Output the (X, Y) coordinate of the center of the cell containing the given text.  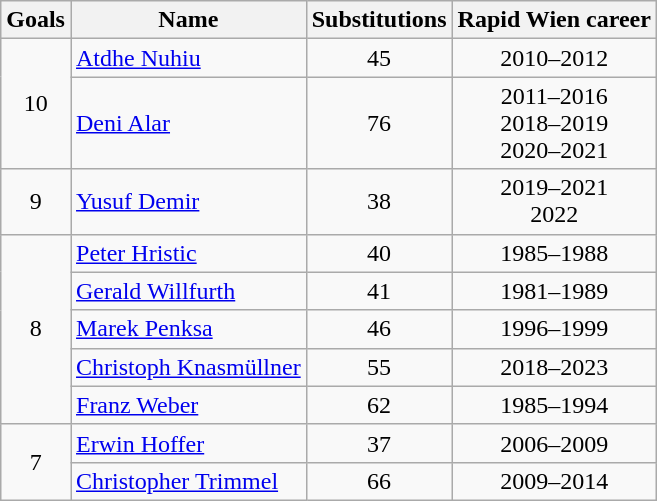
10 (36, 104)
Name (188, 20)
Franz Weber (188, 405)
Atdhe Nuhiu (188, 58)
2009–2014 (554, 481)
41 (379, 291)
7 (36, 462)
Christopher Trimmel (188, 481)
1996–1999 (554, 329)
Marek Penksa (188, 329)
Rapid Wien career (554, 20)
Substitutions (379, 20)
2006–2009 (554, 443)
8 (36, 329)
2019–20212022 (554, 202)
Deni Alar (188, 123)
1985–1988 (554, 253)
40 (379, 253)
Goals (36, 20)
38 (379, 202)
2010–2012 (554, 58)
2018–2023 (554, 367)
1981–1989 (554, 291)
2011–20162018–20192020–2021 (554, 123)
76 (379, 123)
Yusuf Demir (188, 202)
Christoph Knasmüllner (188, 367)
1985–1994 (554, 405)
Peter Hristic (188, 253)
45 (379, 58)
46 (379, 329)
55 (379, 367)
9 (36, 202)
Gerald Willfurth (188, 291)
37 (379, 443)
Erwin Hoffer (188, 443)
66 (379, 481)
62 (379, 405)
